For the text-containing cell, return its midpoint in [X, Y] coordinate format. 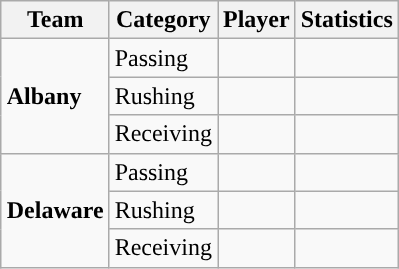
Category [163, 20]
Delaware [55, 210]
Albany [55, 96]
Team [55, 20]
Player [257, 20]
Statistics [346, 20]
